Determine the [x, y] coordinate at the center of the cell enclosing the given text.  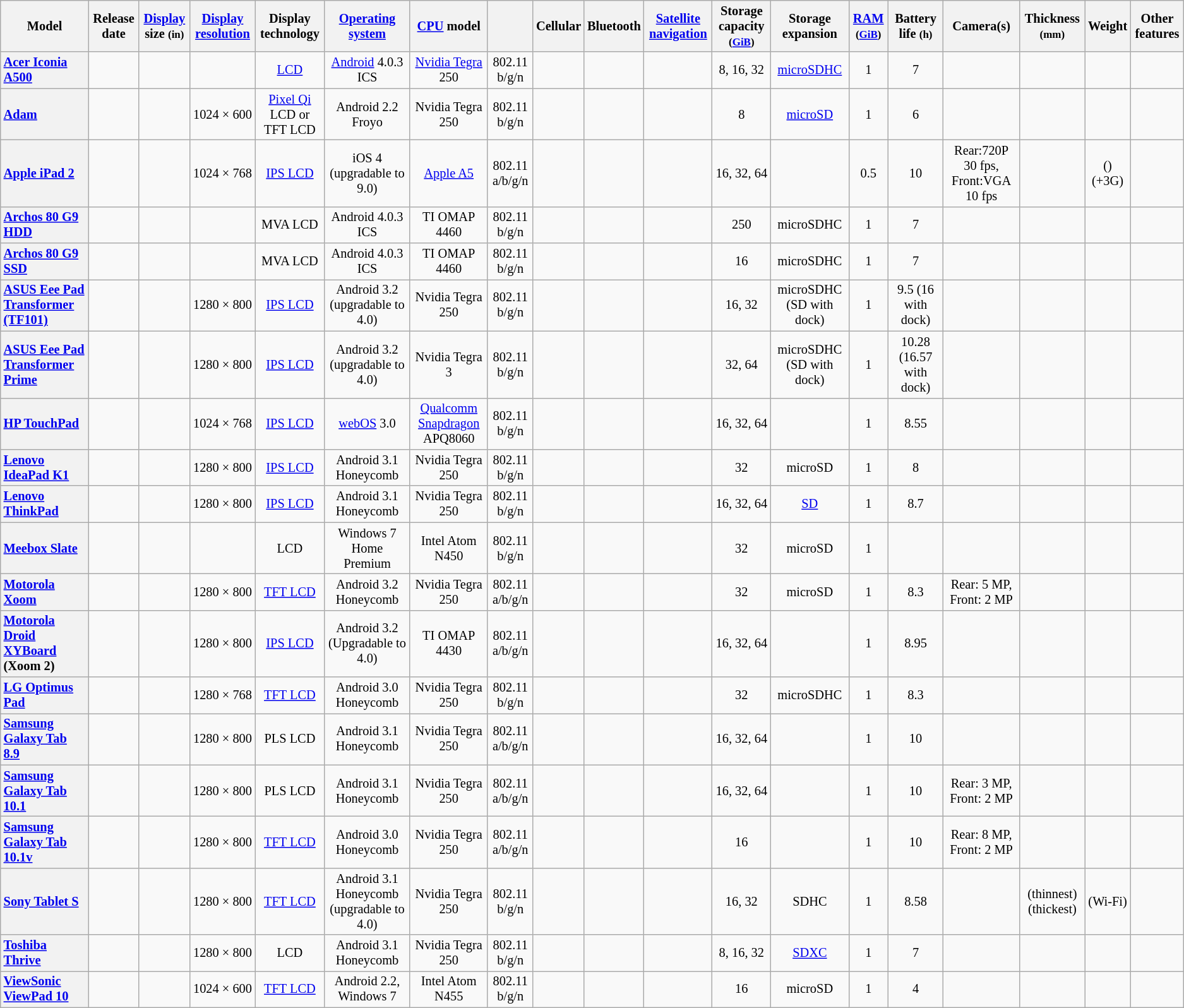
Thickness (mm) [1052, 26]
1280 × 768 [222, 695]
Android 2.2 Froyo [368, 114]
Samsung Galaxy Tab 10.1v [45, 842]
Operating system [368, 26]
Android 3.2 Honeycomb [368, 592]
Bluetooth [614, 26]
Acer Iconia A500 [45, 70]
Satellite navigation [678, 26]
Pixel Qi LCD orTFT LCD [290, 114]
Rear: 5 MP, Front: 2 MP [981, 592]
Lenovo ThinkPad [45, 504]
4 [916, 989]
Archos 80 G9 HDD [45, 225]
Display technology [290, 26]
8.55 [916, 424]
() (+3G) [1108, 173]
Model [45, 26]
Camera(s) [981, 26]
8.95 [916, 644]
8.58 [916, 901]
Windows 7 Home Premium [368, 548]
Nvidia Tegra 3 [448, 364]
Apple iPad 2 [45, 173]
Samsung Galaxy Tab 8.9 [45, 739]
9.5 (16 with dock) [916, 305]
iOS 4 (upgradable to 9.0) [368, 173]
webOS 3.0 [368, 424]
Intel Atom N455 [448, 989]
RAM (GiB) [868, 26]
Samsung Galaxy Tab 10.1 [45, 791]
(Wi-Fi) [1108, 901]
Battery life (h) [916, 26]
Toshiba Thrive [45, 953]
Motorola Xoom [45, 592]
ASUS Eee Pad Transformer (TF101) [45, 305]
Motorola Droid XYBoard(Xoom 2) [45, 644]
6 [916, 114]
Sony Tablet S [45, 901]
LG Optimus Pad [45, 695]
Android 3.1 Honeycomb (upgradable to 4.0) [368, 901]
Display resolution [222, 26]
Rear:720P 30 fps, Front:VGA 10 fps [981, 173]
Android 3.2 (Upgradable to 4.0) [368, 644]
250 [741, 225]
0.5 [868, 173]
Rear: 3 MP, Front: 2 MP [981, 791]
Qualcomm Snapdragon APQ8060 [448, 424]
Meebox Slate [45, 548]
SDHC [810, 901]
32, 64 [741, 364]
ASUS Eee Pad Transformer Prime [45, 364]
Archos 80 G9 SSD [45, 261]
TI OMAP 4430 [448, 644]
Android 2.2, Windows 7 [368, 989]
Other features [1157, 26]
Storage capacity (GiB) [741, 26]
Release date [114, 26]
Display size (in) [164, 26]
Lenovo IdeaPad K1 [45, 467]
Apple A5 [448, 173]
SD [810, 504]
Rear: 8 MP, Front: 2 MP [981, 842]
SDXC [810, 953]
Intel Atom N450 [448, 548]
CPU model [448, 26]
(thinnest) (thickest) [1052, 901]
Storage expansion [810, 26]
Weight [1108, 26]
HP TouchPad [45, 424]
8.7 [916, 504]
10.28 (16.57 with dock) [916, 364]
Cellular [558, 26]
ViewSonic ViewPad 10 [45, 989]
Adam [45, 114]
